Pinpoint the cell where the given text exists, returning its (x, y) midpoint coordinate. 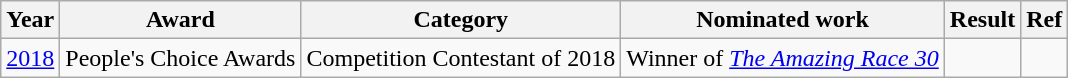
Category (461, 20)
Competition Contestant of 2018 (461, 58)
Award (180, 20)
2018 (30, 58)
Winner of The Amazing Race 30 (783, 58)
People's Choice Awards (180, 58)
Result (982, 20)
Ref (1044, 20)
Year (30, 20)
Nominated work (783, 20)
